Detect which cell encompasses the target text, then output its (x, y) center coordinate. 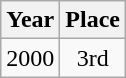
2000 (30, 58)
Year (30, 20)
Place (93, 20)
3rd (93, 58)
